Locate the cell with the specified text and output its (x, y) center coordinate. 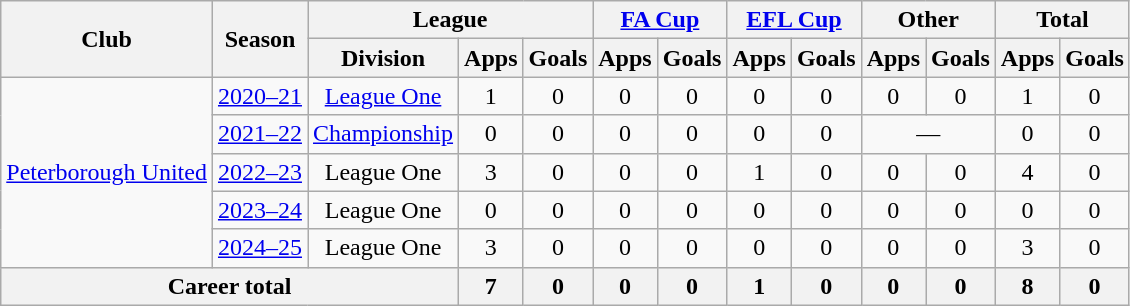
8 (1027, 286)
Peterborough United (107, 172)
2021–22 (260, 134)
Division (384, 58)
2024–25 (260, 248)
Championship (384, 134)
4 (1027, 172)
2020–21 (260, 96)
2022–23 (260, 172)
League (450, 20)
Career total (230, 286)
— (928, 134)
Club (107, 39)
Season (260, 39)
Other (928, 20)
Total (1062, 20)
2023–24 (260, 210)
EFL Cup (794, 20)
FA Cup (660, 20)
7 (491, 286)
